Provide the (x, y) coordinate of the cell's center where the given text is located.  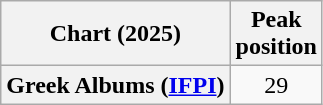
29 (276, 85)
Chart (2025) (116, 34)
Greek Albums (IFPI) (116, 85)
Peakposition (276, 34)
